For the text-containing cell, return its midpoint in [X, Y] coordinate format. 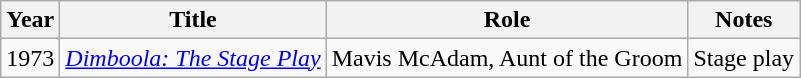
Title [193, 20]
Stage play [744, 58]
Year [30, 20]
1973 [30, 58]
Notes [744, 20]
Mavis McAdam, Aunt of the Groom [507, 58]
Role [507, 20]
Dimboola: The Stage Play [193, 58]
